Return (x, y) of the center of cell containing provided text 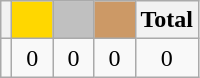
Total (167, 20)
